Return (X, Y) of the center of cell containing provided text 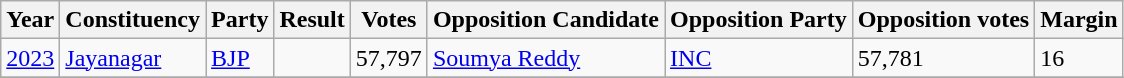
Votes (388, 20)
57,781 (943, 58)
Opposition votes (943, 20)
Soumya Reddy (546, 58)
Jayanagar (133, 58)
Constituency (133, 20)
Opposition Party (759, 20)
Party (240, 20)
BJP (240, 58)
Year (30, 20)
INC (759, 58)
16 (1079, 58)
2023 (30, 58)
57,797 (388, 58)
Margin (1079, 20)
Result (312, 20)
Opposition Candidate (546, 20)
